Capture the cell that displays the provided text and extract its (x, y) central coordinate. 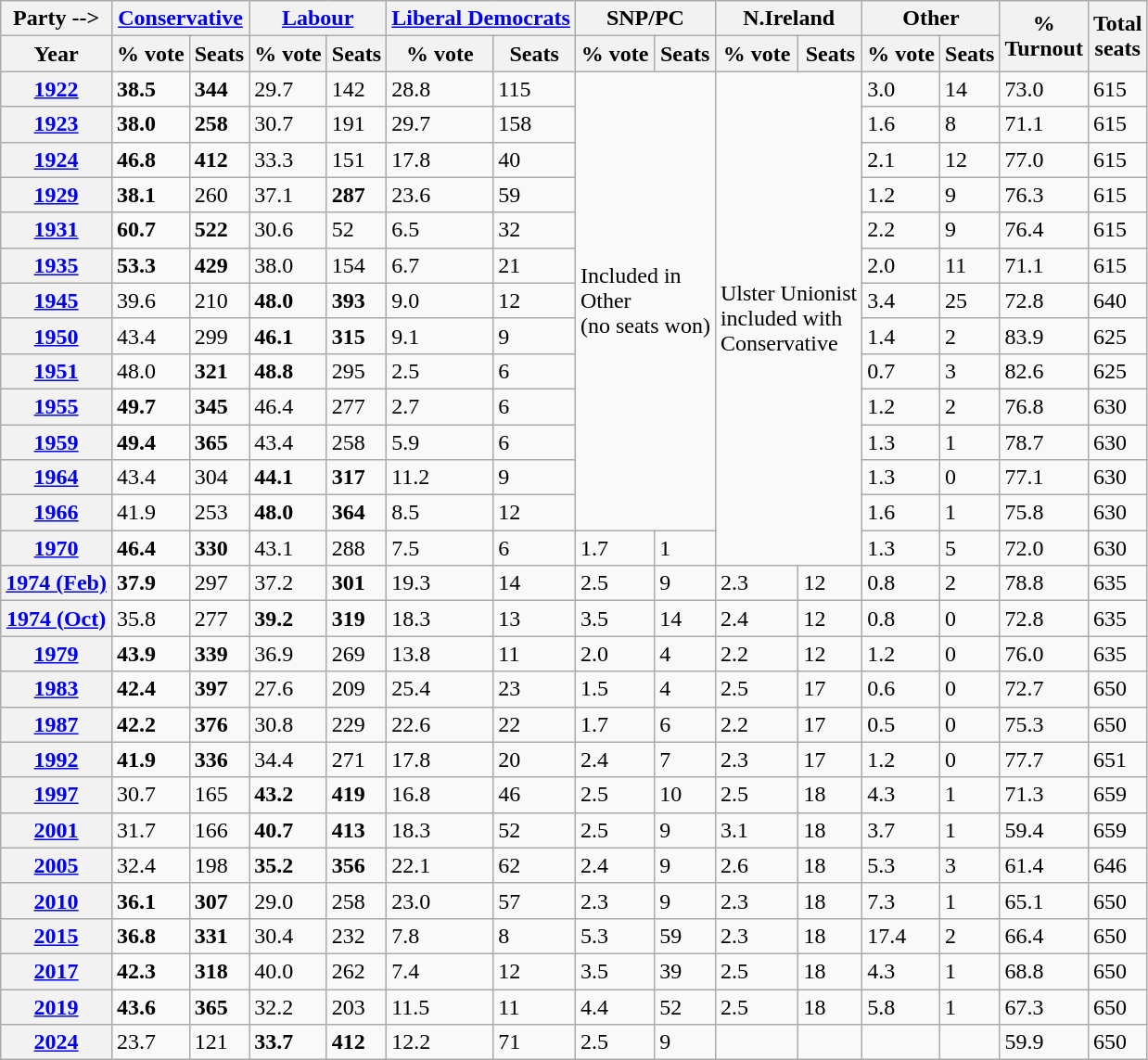
21 (534, 265)
35.8 (150, 619)
2.1 (901, 160)
82.6 (1044, 371)
67.3 (1044, 1006)
330 (219, 548)
75.3 (1044, 724)
1979 (57, 654)
339 (219, 654)
3.4 (901, 300)
1983 (57, 689)
66.4 (1044, 936)
27.6 (288, 689)
9.0 (440, 300)
38.1 (150, 195)
191 (356, 124)
253 (219, 513)
142 (356, 89)
23.7 (150, 1042)
46.8 (150, 160)
269 (356, 654)
1922 (57, 89)
36.8 (150, 936)
11.5 (440, 1006)
43.1 (288, 548)
29.0 (288, 900)
1931 (57, 230)
61.4 (1044, 865)
315 (356, 336)
25 (970, 300)
38.5 (150, 89)
1959 (57, 442)
640 (1117, 300)
33.7 (288, 1042)
1974 (Feb) (57, 583)
83.9 (1044, 336)
49.4 (150, 442)
31.7 (150, 830)
1935 (57, 265)
19.3 (440, 583)
1992 (57, 760)
1924 (57, 160)
39 (685, 971)
75.8 (1044, 513)
59.4 (1044, 830)
77.7 (1044, 760)
203 (356, 1006)
Included inOther(no seats won) (645, 300)
39.2 (288, 619)
1929 (57, 195)
8.5 (440, 513)
32.2 (288, 1006)
651 (1117, 760)
304 (219, 478)
0.7 (901, 371)
32.4 (150, 865)
42.4 (150, 689)
34.4 (288, 760)
3.7 (901, 830)
65.1 (1044, 900)
13.8 (440, 654)
331 (219, 936)
46 (534, 795)
9.1 (440, 336)
10 (685, 795)
158 (534, 124)
16.8 (440, 795)
295 (356, 371)
0.5 (901, 724)
60.7 (150, 230)
1987 (57, 724)
2024 (57, 1042)
7.3 (901, 900)
4.4 (614, 1006)
1.5 (614, 689)
287 (356, 195)
%Turnout (1044, 36)
39.6 (150, 300)
319 (356, 619)
397 (219, 689)
22.1 (440, 865)
22.6 (440, 724)
37.2 (288, 583)
1970 (57, 548)
393 (356, 300)
297 (219, 583)
5.8 (901, 1006)
336 (219, 760)
46.1 (288, 336)
2001 (57, 830)
1.4 (901, 336)
43.2 (288, 795)
522 (219, 230)
11.2 (440, 478)
42.3 (150, 971)
154 (356, 265)
42.2 (150, 724)
57 (534, 900)
Other (931, 19)
35.2 (288, 865)
115 (534, 89)
40.0 (288, 971)
7.5 (440, 548)
68.8 (1044, 971)
210 (219, 300)
288 (356, 548)
429 (219, 265)
345 (219, 406)
32 (534, 230)
1955 (57, 406)
28.8 (440, 89)
76.0 (1044, 654)
Liberal Democrats (481, 19)
23.0 (440, 900)
317 (356, 478)
Ulster Unionistincluded withConservative (788, 319)
Party --> (57, 19)
72.0 (1044, 548)
262 (356, 971)
25.4 (440, 689)
232 (356, 936)
73.0 (1044, 89)
76.8 (1044, 406)
2015 (57, 936)
40 (534, 160)
209 (356, 689)
6.5 (440, 230)
78.7 (1044, 442)
5 (970, 548)
76.3 (1044, 195)
646 (1117, 865)
1974 (Oct) (57, 619)
Totalseats (1117, 36)
3.0 (901, 89)
2.7 (440, 406)
356 (356, 865)
166 (219, 830)
76.4 (1044, 230)
165 (219, 795)
N.Ireland (788, 19)
72.7 (1044, 689)
2010 (57, 900)
1997 (57, 795)
33.3 (288, 160)
13 (534, 619)
364 (356, 513)
344 (219, 89)
43.6 (150, 1006)
2017 (57, 971)
1950 (57, 336)
Conservative (180, 19)
20 (534, 760)
2.6 (757, 865)
17.4 (901, 936)
1951 (57, 371)
419 (356, 795)
48.8 (288, 371)
271 (356, 760)
151 (356, 160)
49.7 (150, 406)
30.4 (288, 936)
59.9 (1044, 1042)
37.1 (288, 195)
44.1 (288, 478)
301 (356, 583)
3.1 (757, 830)
71 (534, 1042)
6.7 (440, 265)
Year (57, 54)
30.6 (288, 230)
7.8 (440, 936)
23.6 (440, 195)
1964 (57, 478)
299 (219, 336)
23 (534, 689)
7 (685, 760)
43.9 (150, 654)
1945 (57, 300)
53.3 (150, 265)
121 (219, 1042)
0.6 (901, 689)
71.3 (1044, 795)
2005 (57, 865)
2019 (57, 1006)
22 (534, 724)
260 (219, 195)
SNP/PC (645, 19)
5.9 (440, 442)
62 (534, 865)
77.0 (1044, 160)
78.8 (1044, 583)
307 (219, 900)
1966 (57, 513)
30.8 (288, 724)
376 (219, 724)
318 (219, 971)
77.1 (1044, 478)
7.4 (440, 971)
37.9 (150, 583)
36.1 (150, 900)
413 (356, 830)
36.9 (288, 654)
12.2 (440, 1042)
1923 (57, 124)
321 (219, 371)
Labour (318, 19)
40.7 (288, 830)
229 (356, 724)
198 (219, 865)
